Locate the cell with the specified text and output its (x, y) center coordinate. 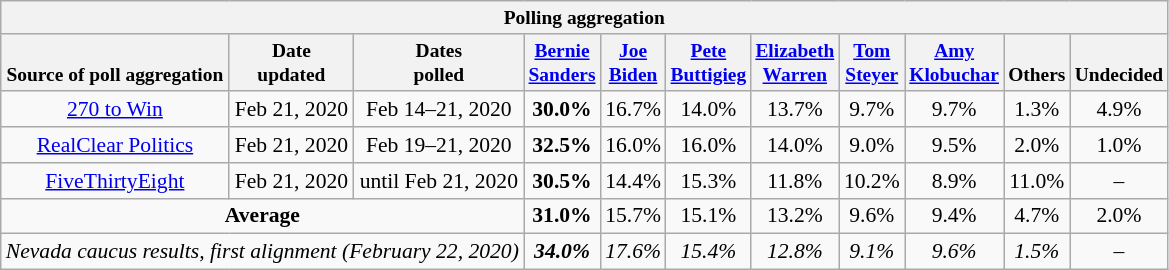
13.7% (795, 110)
14.4% (633, 181)
Feb 19–21, 2020 (439, 145)
9.0% (872, 145)
ElizabethWarren (795, 62)
JoeBiden (633, 62)
15.1% (708, 216)
15.4% (708, 252)
17.6% (633, 252)
30.5% (562, 181)
34.0% (562, 252)
AmyKlobuchar (954, 62)
31.0% (562, 216)
13.2% (795, 216)
9.5% (954, 145)
until Feb 21, 2020 (439, 181)
1.0% (1119, 145)
15.3% (708, 181)
4.7% (1037, 216)
12.8% (795, 252)
8.9% (954, 181)
TomSteyer (872, 62)
Average (262, 216)
9.4% (954, 216)
30.0% (562, 110)
BernieSanders (562, 62)
9.1% (872, 252)
FiveThirtyEight (115, 181)
11.0% (1037, 181)
Polling aggregation (584, 18)
11.8% (795, 181)
15.7% (633, 216)
Nevada caucus results, first alignment (February 22, 2020) (262, 252)
Feb 14–21, 2020 (439, 110)
10.2% (872, 181)
PeteButtigieg (708, 62)
1.3% (1037, 110)
Undecided (1119, 62)
Others (1037, 62)
16.7% (633, 110)
270 to Win (115, 110)
RealClear Politics (115, 145)
4.9% (1119, 110)
32.5% (562, 145)
Source of poll aggregation (115, 62)
Dateupdated (292, 62)
Datespolled (439, 62)
1.5% (1037, 252)
